Provide the [x, y] coordinate of the cell's center where the given text is located.  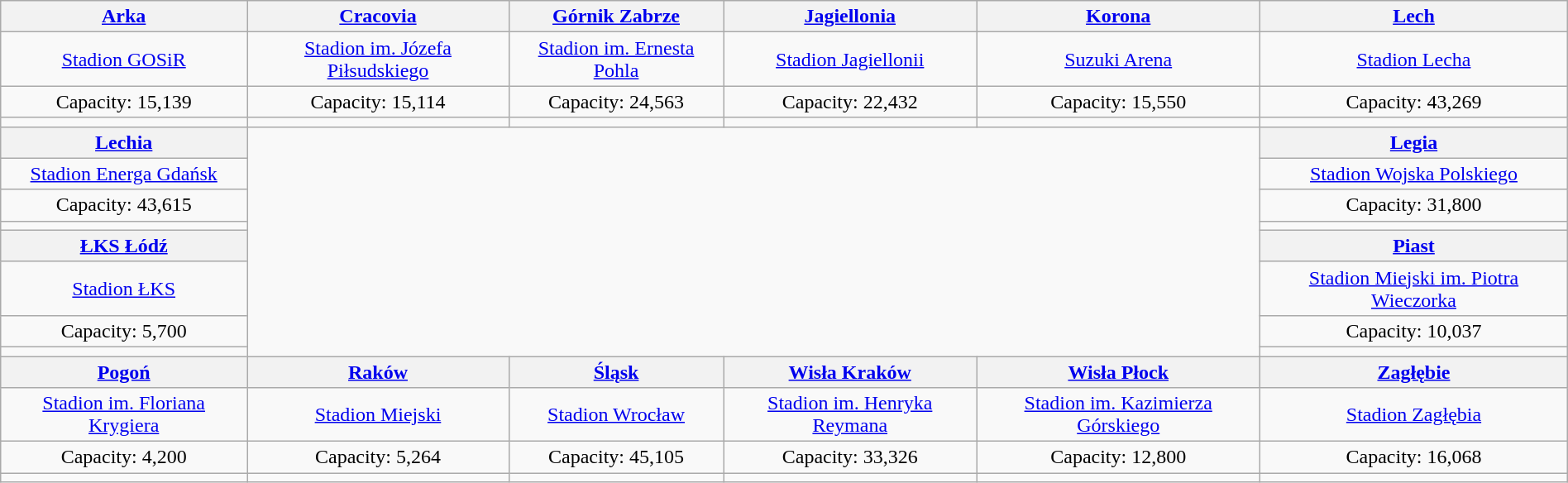
Capacity: 45,105 [615, 457]
Lech [1414, 17]
Capacity: 4,200 [124, 457]
Śląsk [615, 371]
Capacity: 43,269 [1414, 102]
Capacity: 43,615 [124, 205]
Capacity: 22,432 [850, 102]
Stadion Wrocław [615, 415]
Cracovia [379, 17]
Lechia [124, 142]
Stadion Energa Gdańsk [124, 174]
Raków [379, 371]
Górnik Zabrze [615, 17]
Jagiellonia [850, 17]
Capacity: 10,037 [1414, 331]
Zagłębie [1414, 371]
ŁKS Łódź [124, 246]
Stadion Jagiellonii [850, 60]
Stadion ŁKS [124, 288]
Wisła Płock [1118, 371]
Capacity: 24,563 [615, 102]
Arka [124, 17]
Capacity: 15,114 [379, 102]
Capacity: 15,550 [1118, 102]
Stadion Wojska Polskiego [1414, 174]
Stadion im. Kazimierza Górskiego [1118, 415]
Pogoń [124, 371]
Capacity: 5,264 [379, 457]
Capacity: 5,700 [124, 331]
Capacity: 15,139 [124, 102]
Legia [1414, 142]
Capacity: 31,800 [1414, 205]
Stadion GOSiR [124, 60]
Suzuki Arena [1118, 60]
Wisła Kraków [850, 371]
Stadion Zagłębia [1414, 415]
Stadion im. Józefa Piłsudskiego [379, 60]
Stadion im. Floriana Krygiera [124, 415]
Stadion im. Ernesta Pohla [615, 60]
Piast [1414, 246]
Korona [1118, 17]
Capacity: 33,326 [850, 457]
Capacity: 12,800 [1118, 457]
Stadion Miejski im. Piotra Wieczorka [1414, 288]
Stadion Lecha [1414, 60]
Capacity: 16,068 [1414, 457]
Stadion Miejski [379, 415]
Stadion im. Henryka Reymana [850, 415]
